Identify which cell holds the provided text, then report its (x, y) central coordinate. 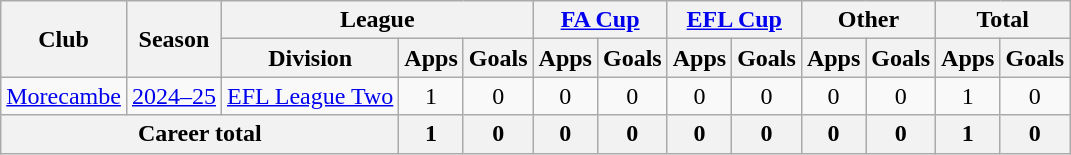
EFL Cup (734, 20)
EFL League Two (310, 96)
League (377, 20)
2024–25 (174, 96)
Other (868, 20)
Season (174, 39)
Morecambe (64, 96)
FA Cup (600, 20)
Club (64, 39)
Total (1003, 20)
Division (310, 58)
Career total (200, 134)
